Identify which cell holds the provided text, then report its [x, y] central coordinate. 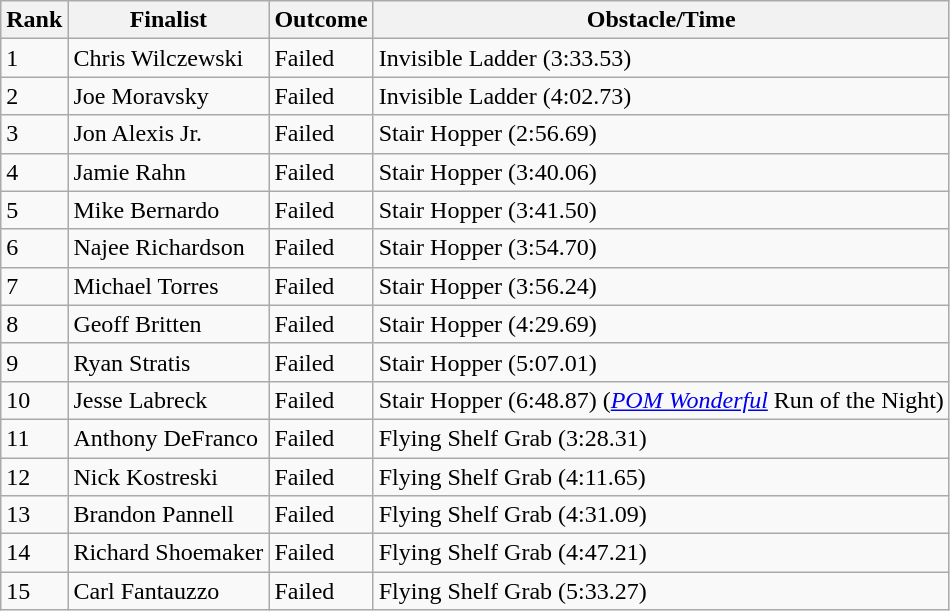
Finalist [168, 20]
Chris Wilczewski [168, 58]
Flying Shelf Grab (4:47.21) [661, 553]
Carl Fantauzzo [168, 591]
Michael Torres [168, 286]
Najee Richardson [168, 248]
Flying Shelf Grab (3:28.31) [661, 438]
Stair Hopper (3:54.70) [661, 248]
Rank [34, 20]
Invisible Ladder (3:33.53) [661, 58]
Outcome [321, 20]
1 [34, 58]
Stair Hopper (2:56.69) [661, 134]
7 [34, 286]
Jesse Labreck [168, 400]
Jon Alexis Jr. [168, 134]
Mike Bernardo [168, 210]
Joe Moravsky [168, 96]
4 [34, 172]
Richard Shoemaker [168, 553]
Stair Hopper (3:40.06) [661, 172]
8 [34, 324]
10 [34, 400]
Invisible Ladder (4:02.73) [661, 96]
Stair Hopper (6:48.87) (POM Wonderful Run of the Night) [661, 400]
Geoff Britten [168, 324]
2 [34, 96]
Anthony DeFranco [168, 438]
Flying Shelf Grab (5:33.27) [661, 591]
Stair Hopper (3:41.50) [661, 210]
Brandon Pannell [168, 515]
Jamie Rahn [168, 172]
6 [34, 248]
Obstacle/Time [661, 20]
Nick Kostreski [168, 477]
11 [34, 438]
15 [34, 591]
Stair Hopper (3:56.24) [661, 286]
Stair Hopper (5:07.01) [661, 362]
3 [34, 134]
12 [34, 477]
Flying Shelf Grab (4:11.65) [661, 477]
13 [34, 515]
5 [34, 210]
Flying Shelf Grab (4:31.09) [661, 515]
Ryan Stratis [168, 362]
9 [34, 362]
14 [34, 553]
Stair Hopper (4:29.69) [661, 324]
